Find where the given text appears and provide that cell's center as (x, y) coordinate. 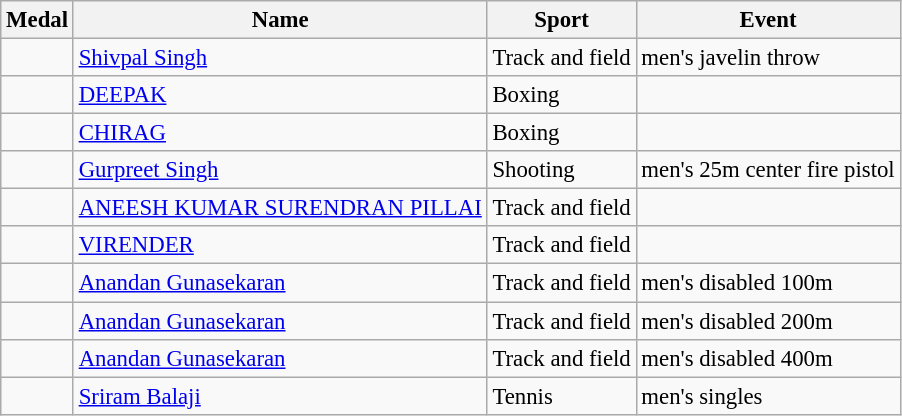
Shooting (562, 170)
men's disabled 200m (768, 321)
Tennis (562, 396)
CHIRAG (280, 133)
Sriram Balaji (280, 396)
DEEPAK (280, 95)
Name (280, 20)
Sport (562, 20)
men's 25m center fire pistol (768, 170)
men's disabled 400m (768, 358)
ANEESH KUMAR SURENDRAN PILLAI (280, 208)
Event (768, 20)
VIRENDER (280, 245)
Shivpal Singh (280, 58)
Medal (38, 20)
men's singles (768, 396)
Gurpreet Singh (280, 170)
men's javelin throw (768, 58)
men's disabled 100m (768, 283)
